Search for the cell housing the specified text and yield its [X, Y] center coordinate. 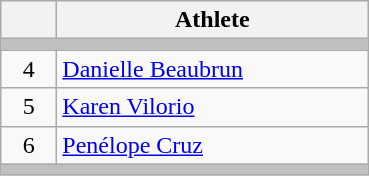
Athlete [212, 20]
Penélope Cruz [212, 145]
Danielle Beaubrun [212, 69]
5 [29, 107]
4 [29, 69]
6 [29, 145]
Karen Vilorio [212, 107]
